For the text-containing cell, return its midpoint in [X, Y] coordinate format. 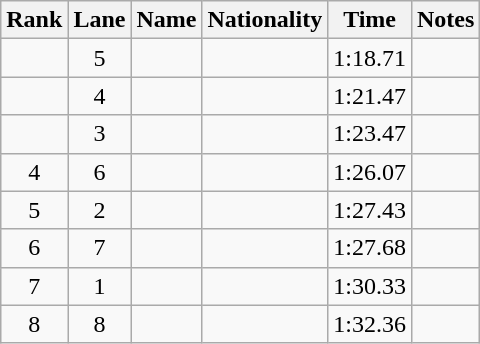
1:27.43 [370, 210]
1:21.47 [370, 96]
2 [100, 210]
1:30.33 [370, 286]
1:32.36 [370, 324]
Lane [100, 20]
1:18.71 [370, 58]
1:27.68 [370, 248]
Rank [34, 20]
Nationality [265, 20]
1:26.07 [370, 172]
3 [100, 134]
Time [370, 20]
1 [100, 286]
1:23.47 [370, 134]
Notes [445, 20]
Name [166, 20]
